Return [x, y] of the center of cell containing provided text 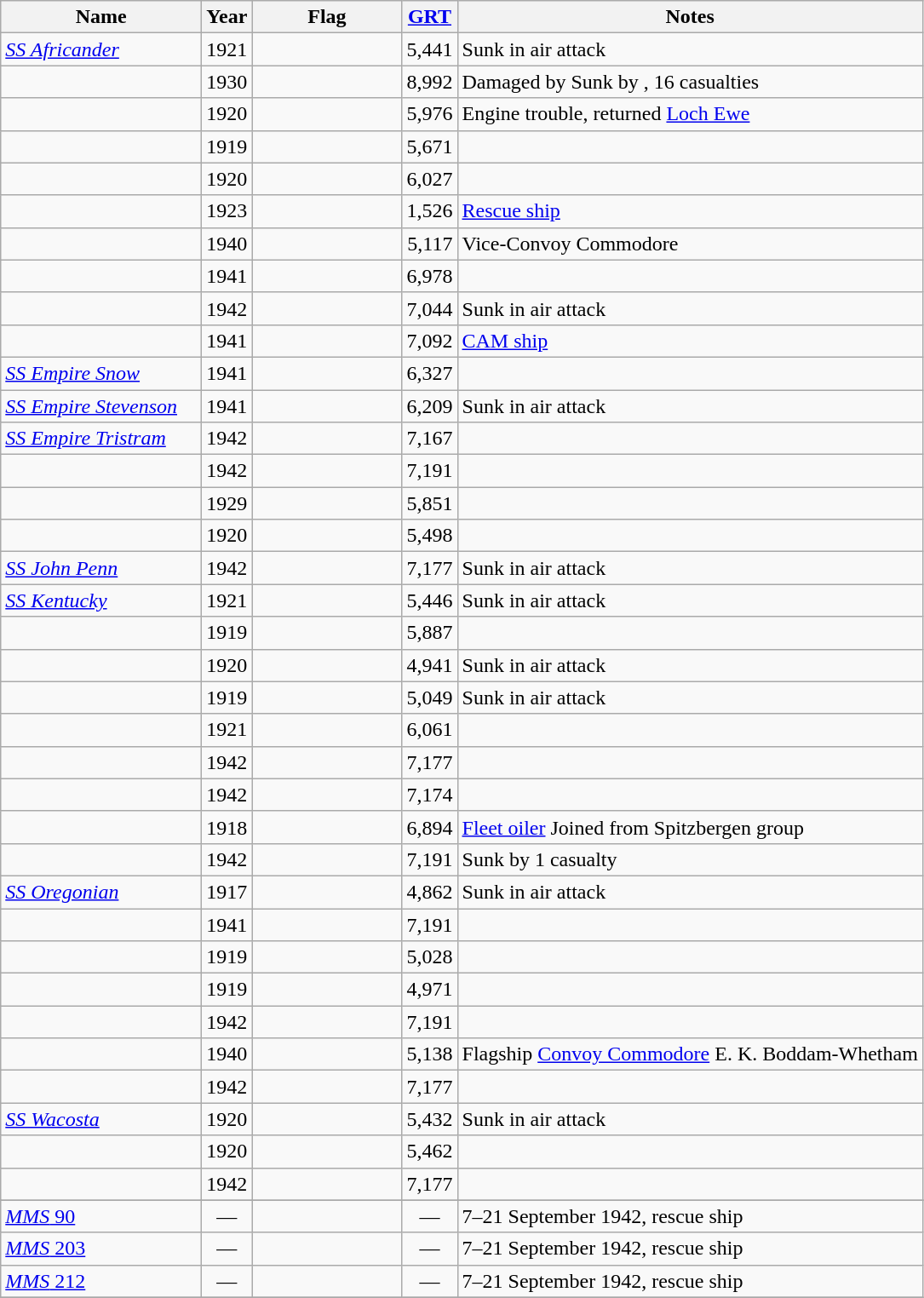
5,498 [429, 536]
SS Africander [101, 49]
Year [227, 17]
SS Kentucky [101, 600]
5,446 [429, 600]
8,992 [429, 82]
7,092 [429, 341]
SS Empire Snow [101, 373]
Flagship Convoy Commodore E. K. Boddam-Whetham [690, 1054]
7,044 [429, 308]
7,167 [429, 439]
1,526 [429, 211]
5,887 [429, 633]
6,978 [429, 276]
4,971 [429, 990]
SS Wacosta [101, 1119]
Fleet oiler Joined from Spitzbergen group [690, 827]
SS John Penn [101, 568]
MMS 203 [101, 1249]
5,441 [429, 49]
1918 [227, 827]
Sunk by 1 casualty [690, 859]
5,976 [429, 114]
5,851 [429, 503]
5,432 [429, 1119]
1923 [227, 211]
1930 [227, 82]
Rescue ship [690, 211]
Name [101, 17]
Vice-Convoy Commodore [690, 244]
CAM ship [690, 341]
SS Empire Stevenson [101, 406]
4,862 [429, 892]
5,028 [429, 957]
6,209 [429, 406]
6,061 [429, 730]
1917 [227, 892]
5,671 [429, 146]
1929 [227, 503]
MMS 90 [101, 1216]
SS Empire Tristram [101, 439]
6,027 [429, 179]
4,941 [429, 665]
5,049 [429, 698]
7,174 [429, 795]
Notes [690, 17]
GRT [429, 17]
5,138 [429, 1054]
6,327 [429, 373]
Flag [327, 17]
5,462 [429, 1152]
Damaged by Sunk by , 16 casualties [690, 82]
Engine trouble, returned Loch Ewe [690, 114]
6,894 [429, 827]
SS Oregonian [101, 892]
MMS 212 [101, 1281]
5,117 [429, 244]
